Identify which cell holds the provided text, then report its (x, y) central coordinate. 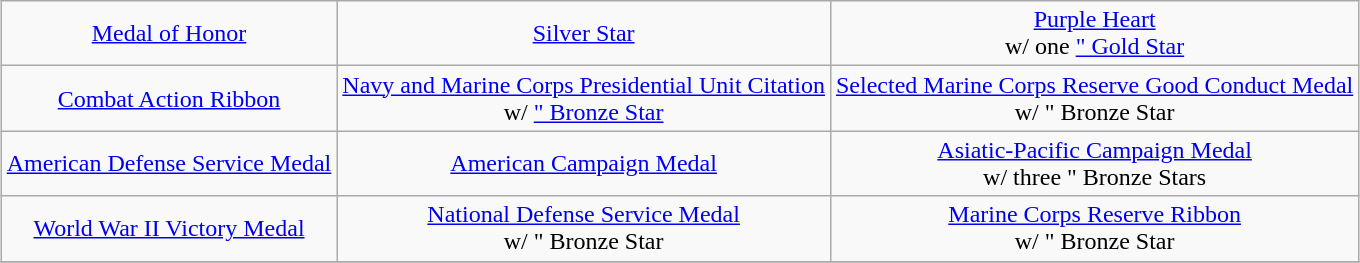
Combat Action Ribbon (169, 98)
Navy and Marine Corps Presidential Unit Citation w/ " Bronze Star (584, 98)
Silver Star (584, 34)
World War II Victory Medal (169, 228)
National Defense Service Medalw/ " Bronze Star (584, 228)
Selected Marine Corps Reserve Good Conduct Medal w/ " Bronze Star (1094, 98)
Asiatic-Pacific Campaign Medalw/ three " Bronze Stars (1094, 164)
American Defense Service Medal (169, 164)
Medal of Honor (169, 34)
Purple Heartw/ one " Gold Star (1094, 34)
American Campaign Medal (584, 164)
Marine Corps Reserve Ribbonw/ " Bronze Star (1094, 228)
